For the text-containing cell, return its midpoint in (x, y) coordinate format. 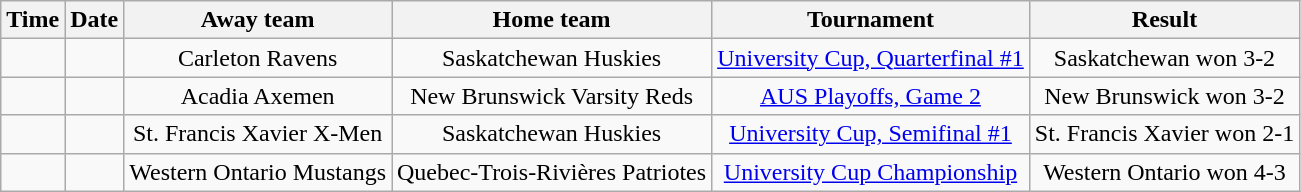
Tournament (871, 20)
Saskatchewan won 3-2 (1164, 58)
AUS Playoffs, Game 2 (871, 96)
New Brunswick Varsity Reds (552, 96)
St. Francis Xavier X-Men (258, 134)
Western Ontario Mustangs (258, 172)
Carleton Ravens (258, 58)
Date (94, 20)
New Brunswick won 3-2 (1164, 96)
University Cup Championship (871, 172)
University Cup, Semifinal #1 (871, 134)
St. Francis Xavier won 2-1 (1164, 134)
Acadia Axemen (258, 96)
Time (33, 20)
Away team (258, 20)
Western Ontario won 4-3 (1164, 172)
Home team (552, 20)
University Cup, Quarterfinal #1 (871, 58)
Quebec-Trois-Rivières Patriotes (552, 172)
Result (1164, 20)
